Determine the (X, Y) coordinate at the center of the cell enclosing the given text.  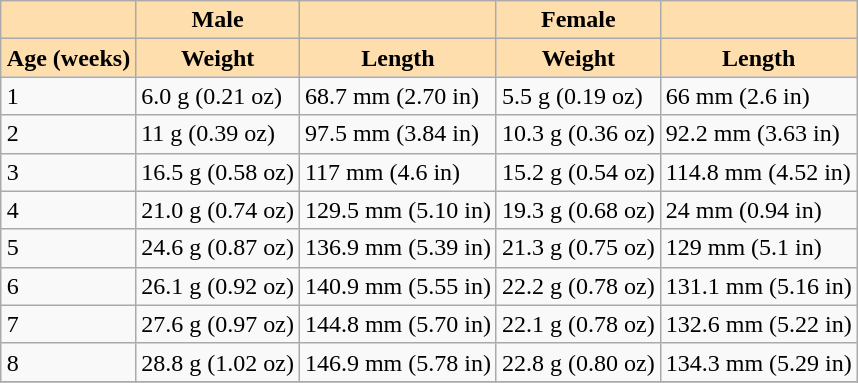
26.1 g (0.92 oz) (218, 286)
Female (578, 20)
114.8 mm (4.52 in) (758, 172)
Age (weeks) (68, 58)
27.6 g (0.97 oz) (218, 324)
129 mm (5.1 in) (758, 248)
22.1 g (0.78 oz) (578, 324)
6 (68, 286)
24 mm (0.94 in) (758, 210)
144.8 mm (5.70 in) (398, 324)
19.3 g (0.68 oz) (578, 210)
4 (68, 210)
132.6 mm (5.22 in) (758, 324)
2 (68, 134)
1 (68, 96)
7 (68, 324)
21.0 g (0.74 oz) (218, 210)
131.1 mm (5.16 in) (758, 286)
21.3 g (0.75 oz) (578, 248)
11 g (0.39 oz) (218, 134)
66 mm (2.6 in) (758, 96)
5.5 g (0.19 oz) (578, 96)
129.5 mm (5.10 in) (398, 210)
22.2 g (0.78 oz) (578, 286)
8 (68, 362)
3 (68, 172)
10.3 g (0.36 oz) (578, 134)
Male (218, 20)
15.2 g (0.54 oz) (578, 172)
24.6 g (0.87 oz) (218, 248)
134.3 mm (5.29 in) (758, 362)
22.8 g (0.80 oz) (578, 362)
146.9 mm (5.78 in) (398, 362)
92.2 mm (3.63 in) (758, 134)
68.7 mm (2.70 in) (398, 96)
140.9 mm (5.55 in) (398, 286)
6.0 g (0.21 oz) (218, 96)
136.9 mm (5.39 in) (398, 248)
16.5 g (0.58 oz) (218, 172)
28.8 g (1.02 oz) (218, 362)
117 mm (4.6 in) (398, 172)
97.5 mm (3.84 in) (398, 134)
5 (68, 248)
